Scan for the cell matching the given text and deliver its [x, y] coordinate at center. 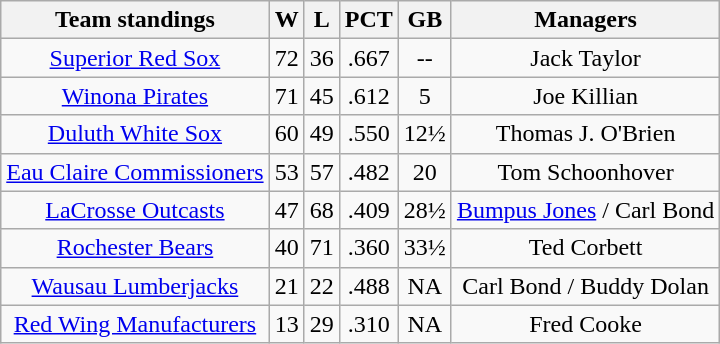
Bumpus Jones / Carl Bond [585, 210]
20 [424, 172]
28½ [424, 210]
36 [322, 58]
Eau Claire Commissioners [135, 172]
.482 [368, 172]
45 [322, 96]
47 [286, 210]
.360 [368, 248]
40 [286, 248]
60 [286, 134]
.612 [368, 96]
L [322, 20]
Managers [585, 20]
.488 [368, 286]
Ted Corbett [585, 248]
LaCrosse Outcasts [135, 210]
12½ [424, 134]
68 [322, 210]
-- [424, 58]
21 [286, 286]
5 [424, 96]
53 [286, 172]
Wausau Lumberjacks [135, 286]
Fred Cooke [585, 324]
49 [322, 134]
W [286, 20]
Rochester Bears [135, 248]
Carl Bond / Buddy Dolan [585, 286]
GB [424, 20]
Red Wing Manufacturers [135, 324]
13 [286, 324]
Duluth White Sox [135, 134]
Superior Red Sox [135, 58]
29 [322, 324]
Joe Killian [585, 96]
33½ [424, 248]
Team standings [135, 20]
22 [322, 286]
.550 [368, 134]
.409 [368, 210]
Winona Pirates [135, 96]
57 [322, 172]
PCT [368, 20]
.667 [368, 58]
.310 [368, 324]
Tom Schoonhover [585, 172]
Thomas J. O'Brien [585, 134]
Jack Taylor [585, 58]
72 [286, 58]
